Scan for the cell matching the given text and deliver its [X, Y] coordinate at center. 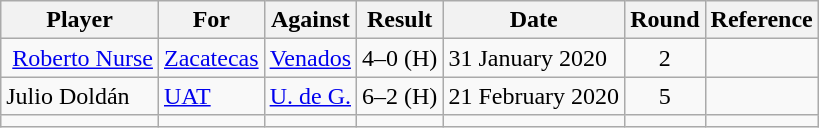
U. de G. [310, 96]
For [211, 20]
Zacatecas [211, 58]
Date [534, 20]
Roberto Nurse [80, 58]
2 [665, 58]
5 [665, 96]
Result [400, 20]
Player [80, 20]
Against [310, 20]
21 February 2020 [534, 96]
Reference [762, 20]
Julio Doldán [80, 96]
4–0 (H) [400, 58]
Venados [310, 58]
UAT [211, 96]
Round [665, 20]
31 January 2020 [534, 58]
6–2 (H) [400, 96]
